Identify which cell holds the provided text, then report its (X, Y) central coordinate. 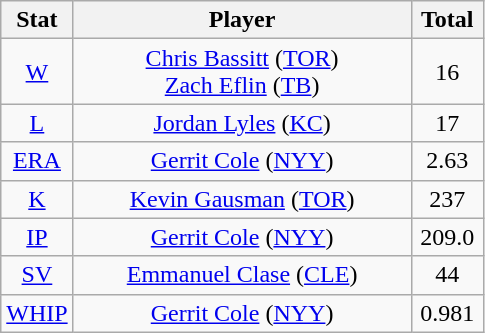
Stat (37, 20)
IP (37, 237)
2.63 (447, 161)
0.981 (447, 313)
Player (242, 20)
16 (447, 72)
WHIP (37, 313)
Emmanuel Clase (CLE) (242, 275)
L (37, 123)
Jordan Lyles (KC) (242, 123)
237 (447, 199)
17 (447, 123)
ERA (37, 161)
Total (447, 20)
Kevin Gausman (TOR) (242, 199)
SV (37, 275)
44 (447, 275)
Chris Bassitt (TOR)Zach Eflin (TB) (242, 72)
W (37, 72)
K (37, 199)
209.0 (447, 237)
